Search for the cell housing the specified text and yield its (x, y) center coordinate. 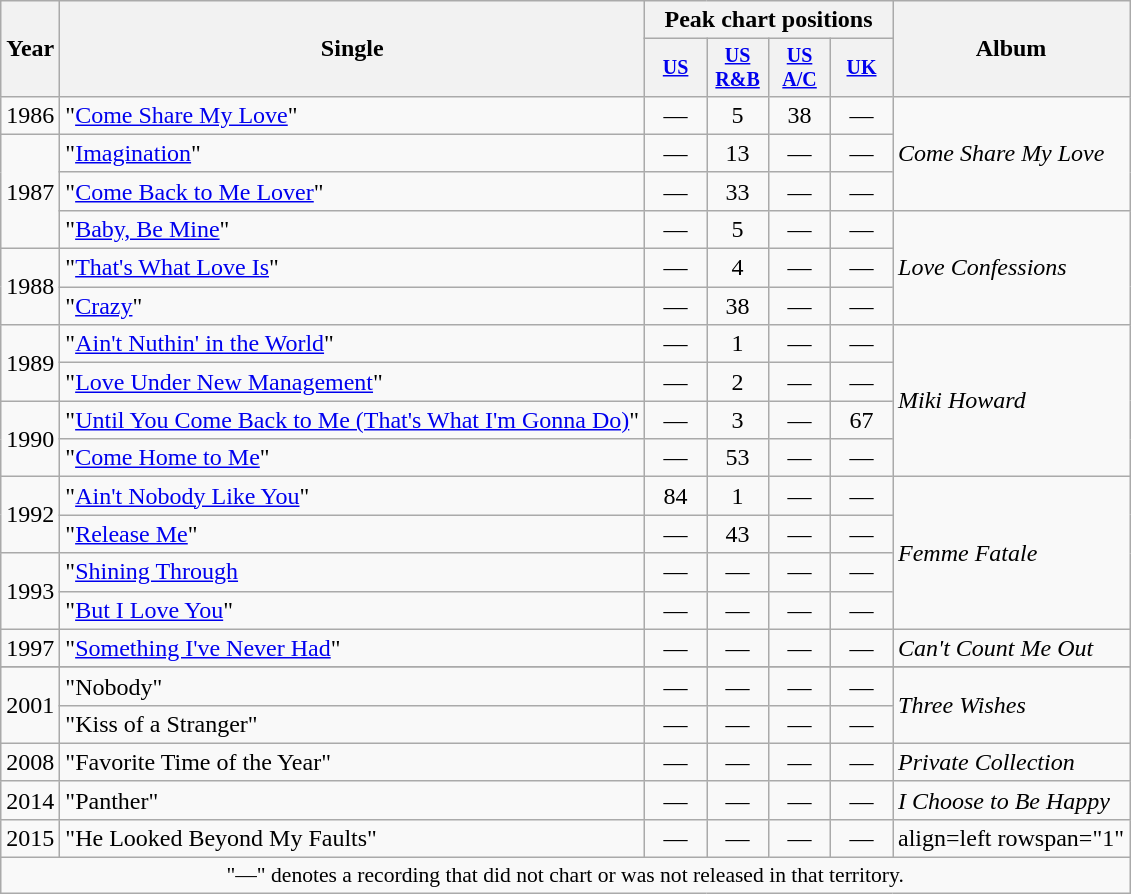
84 (676, 496)
"Baby, Be Mine" (352, 229)
1993 (30, 591)
1987 (30, 191)
2001 (30, 705)
1989 (30, 363)
"But I Love You" (352, 610)
Come Share My Love (1010, 153)
Private Collection (1010, 762)
"Ain't Nobody Like You" (352, 496)
USR&B (738, 68)
Love Confessions (1010, 267)
1986 (30, 115)
UK (862, 68)
3 (738, 420)
"Ain't Nuthin' in the World" (352, 344)
"He Looked Beyond My Faults" (352, 838)
1992 (30, 515)
1990 (30, 439)
53 (738, 458)
1997 (30, 648)
"Crazy" (352, 306)
"Come Home to Me" (352, 458)
2008 (30, 762)
67 (862, 420)
align=left rowspan="1" (1010, 838)
Femme Fatale (1010, 553)
Album (1010, 49)
33 (738, 191)
"Release Me" (352, 534)
"Love Under New Management" (352, 382)
"Imagination" (352, 153)
43 (738, 534)
Can't Count Me Out (1010, 648)
Single (352, 49)
"Favorite Time of the Year" (352, 762)
"Panther" (352, 800)
4 (738, 268)
2015 (30, 838)
13 (738, 153)
"Come Back to Me Lover" (352, 191)
Three Wishes (1010, 705)
"Until You Come Back to Me (That's What I'm Gonna Do)" (352, 420)
1988 (30, 287)
I Choose to Be Happy (1010, 800)
"That's What Love Is" (352, 268)
"Kiss of a Stranger" (352, 724)
2 (738, 382)
USA/C (800, 68)
Peak chart positions (769, 20)
"Shining Through (352, 572)
"Come Share My Love" (352, 115)
"Nobody" (352, 686)
"—" denotes a recording that did not chart or was not released in that territory. (566, 876)
"Something I've Never Had" (352, 648)
Year (30, 49)
Miki Howard (1010, 401)
US (676, 68)
2014 (30, 800)
